Find where the given text appears and provide that cell's center as [x, y] coordinate. 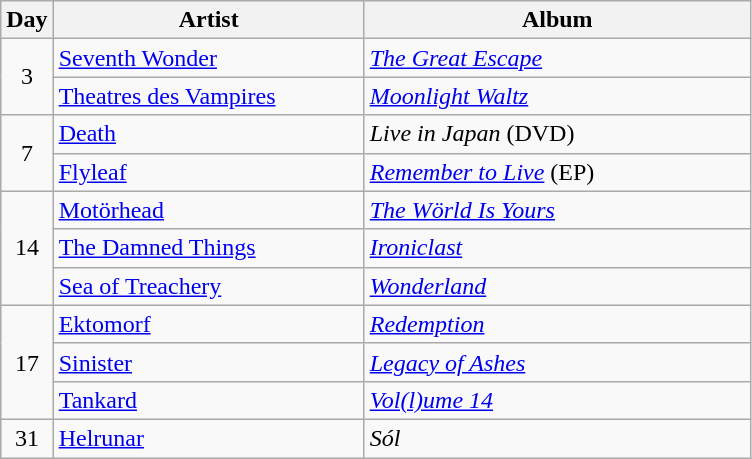
Album [557, 20]
Redemption [557, 324]
7 [27, 153]
Artist [208, 20]
Remember to Live (EP) [557, 172]
Flyleaf [208, 172]
Sinister [208, 362]
Death [208, 134]
Helrunar [208, 438]
17 [27, 362]
3 [27, 77]
Theatres des Vampires [208, 96]
Live in Japan (DVD) [557, 134]
Legacy of Ashes [557, 362]
Motörhead [208, 210]
31 [27, 438]
The Damned Things [208, 248]
Ironiclast [557, 248]
Seventh Wonder [208, 58]
Tankard [208, 400]
Sól [557, 438]
14 [27, 248]
Vol(l)ume 14 [557, 400]
Ektomorf [208, 324]
Wonderland [557, 286]
Sea of Treachery [208, 286]
The Wörld Is Yours [557, 210]
Day [27, 20]
The Great Escape [557, 58]
Moonlight Waltz [557, 96]
